Detect which cell encompasses the target text, then output its (x, y) center coordinate. 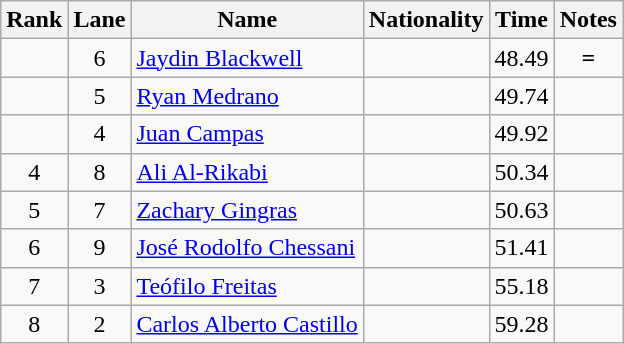
48.49 (522, 58)
59.28 (522, 324)
Lane (100, 20)
= (588, 58)
Name (247, 20)
49.74 (522, 96)
49.92 (522, 134)
Ryan Medrano (247, 96)
50.34 (522, 172)
Nationality (426, 20)
Teófilo Freitas (247, 286)
Ali Al-Rikabi (247, 172)
3 (100, 286)
Zachary Gingras (247, 210)
Carlos Alberto Castillo (247, 324)
50.63 (522, 210)
Rank (34, 20)
Notes (588, 20)
José Rodolfo Chessani (247, 248)
Juan Campas (247, 134)
9 (100, 248)
51.41 (522, 248)
Jaydin Blackwell (247, 58)
2 (100, 324)
55.18 (522, 286)
Time (522, 20)
